Extract the (x, y) coordinate from the center of the cell holding the provided text.  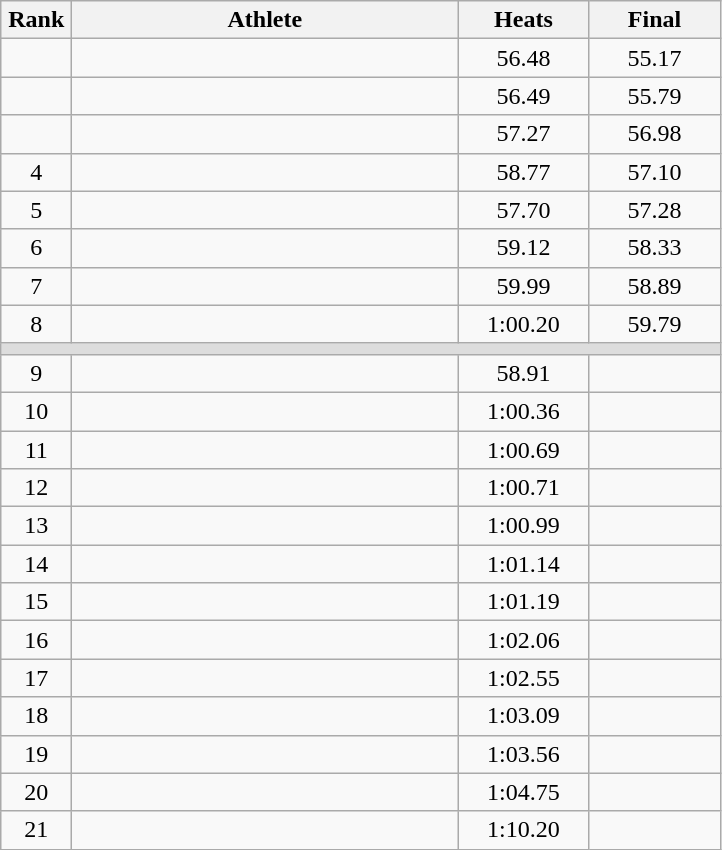
16 (36, 640)
59.99 (524, 286)
58.91 (524, 373)
Rank (36, 20)
55.17 (654, 58)
Final (654, 20)
1:03.56 (524, 754)
6 (36, 248)
20 (36, 792)
57.10 (654, 172)
15 (36, 602)
5 (36, 210)
19 (36, 754)
1:02.06 (524, 640)
21 (36, 830)
56.48 (524, 58)
14 (36, 564)
12 (36, 488)
Heats (524, 20)
1:00.99 (524, 526)
57.70 (524, 210)
56.98 (654, 134)
Athlete (265, 20)
17 (36, 678)
57.27 (524, 134)
58.89 (654, 286)
58.33 (654, 248)
1:00.36 (524, 411)
55.79 (654, 96)
13 (36, 526)
1:10.20 (524, 830)
8 (36, 324)
1:04.75 (524, 792)
4 (36, 172)
1:00.71 (524, 488)
7 (36, 286)
1:00.20 (524, 324)
59.79 (654, 324)
1:01.14 (524, 564)
56.49 (524, 96)
11 (36, 449)
58.77 (524, 172)
59.12 (524, 248)
10 (36, 411)
1:00.69 (524, 449)
9 (36, 373)
1:02.55 (524, 678)
1:01.19 (524, 602)
57.28 (654, 210)
18 (36, 716)
1:03.09 (524, 716)
